For the text-containing cell, return its midpoint in (X, Y) coordinate format. 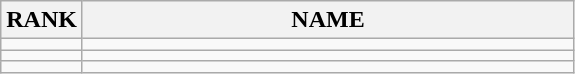
RANK (42, 20)
NAME (328, 20)
